For the text-containing cell, return its midpoint in (X, Y) coordinate format. 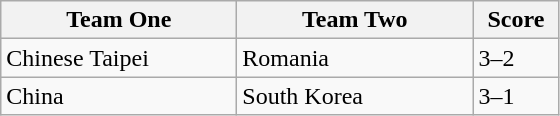
Romania (355, 58)
Team Two (355, 20)
Team One (119, 20)
3–2 (516, 58)
3–1 (516, 96)
Chinese Taipei (119, 58)
China (119, 96)
Score (516, 20)
South Korea (355, 96)
